Identify which cell holds the provided text, then report its (x, y) central coordinate. 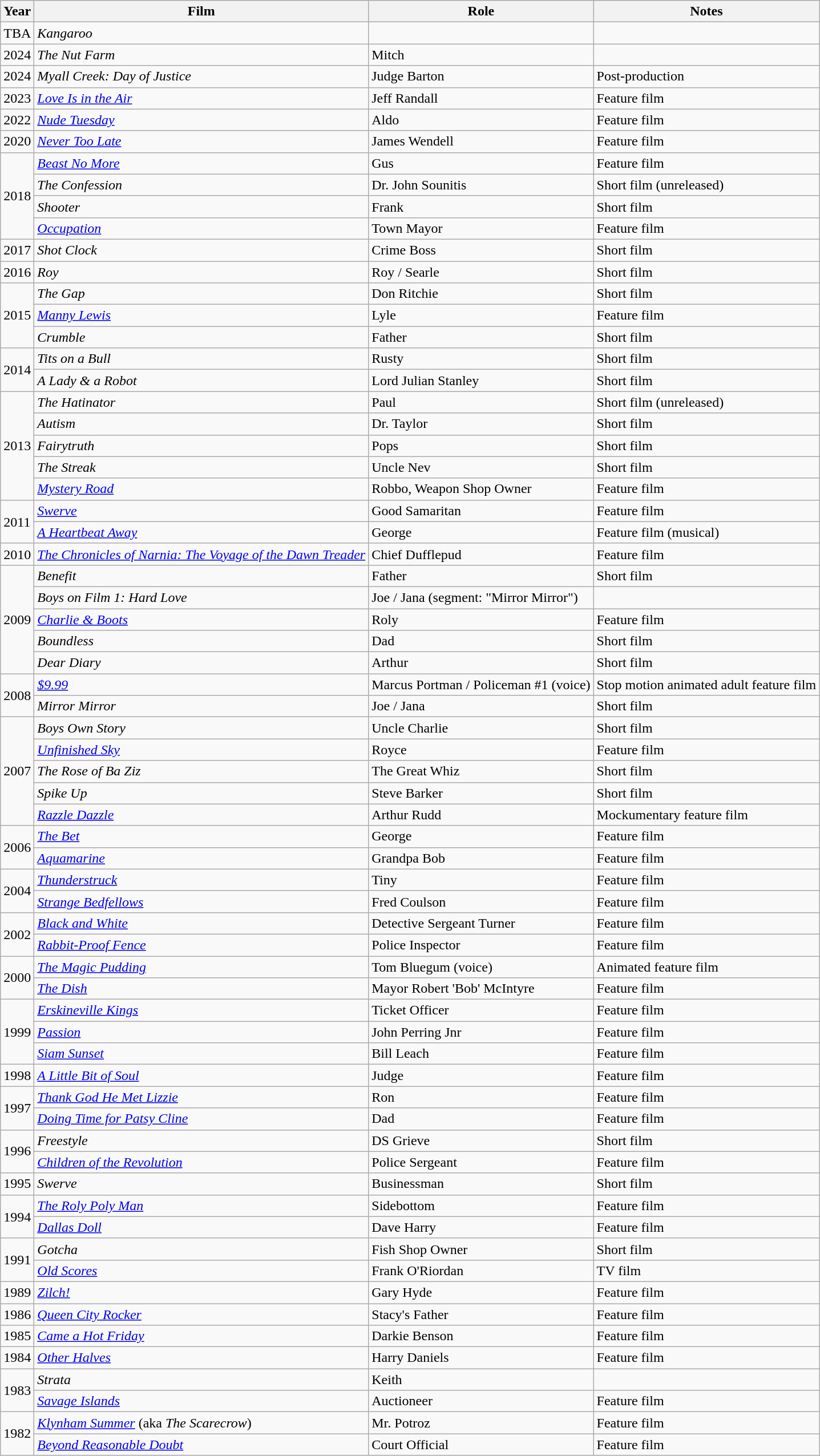
The Nut Farm (201, 55)
Aldo (481, 120)
The Chronicles of Narnia: The Voyage of the Dawn Treader (201, 554)
2016 (17, 272)
Feature film (musical) (706, 532)
1985 (17, 1336)
The Magic Pudding (201, 967)
2023 (17, 98)
Occupation (201, 228)
DS Grieve (481, 1140)
2020 (17, 141)
Fish Shop Owner (481, 1249)
Old Scores (201, 1271)
Sidebottom (481, 1206)
Frank (481, 207)
1996 (17, 1151)
Stop motion animated adult feature film (706, 685)
A Heartbeat Away (201, 532)
2008 (17, 695)
Dr. John Sounitis (481, 185)
Lyle (481, 316)
Black and White (201, 923)
Fred Coulson (481, 901)
1983 (17, 1390)
Jeff Randall (481, 98)
Don Ritchie (481, 294)
Shooter (201, 207)
Other Halves (201, 1358)
Detective Sergeant Turner (481, 923)
Charlie & Boots (201, 619)
Thank God He Met Lizzie (201, 1097)
Freestyle (201, 1140)
1994 (17, 1216)
James Wendell (481, 141)
Ron (481, 1097)
Court Official (481, 1445)
Thunderstruck (201, 880)
The Great Whiz (481, 771)
Film (201, 11)
Bill Leach (481, 1054)
Mitch (481, 55)
Spike Up (201, 793)
2006 (17, 847)
Frank O'Riordan (481, 1271)
Stacy's Father (481, 1314)
1995 (17, 1184)
Boys on Film 1: Hard Love (201, 597)
Roy (201, 272)
1982 (17, 1434)
Judge Barton (481, 76)
Good Samaritan (481, 511)
2018 (17, 196)
Klynham Summer (aka The Scarecrow) (201, 1423)
Rusty (481, 359)
$9.99 (201, 685)
1989 (17, 1292)
2011 (17, 521)
TV film (706, 1271)
John Perring Jnr (481, 1032)
Siam Sunset (201, 1054)
Mayor Robert 'Bob' McIntyre (481, 989)
2013 (17, 446)
Arthur Rudd (481, 815)
2002 (17, 934)
Children of the Revolution (201, 1162)
Roy / Searle (481, 272)
Dr. Taylor (481, 424)
The Gap (201, 294)
Tits on a Bull (201, 359)
Strange Bedfellows (201, 901)
Erskineville Kings (201, 1010)
Judge (481, 1075)
Auctioneer (481, 1401)
1999 (17, 1032)
Uncle Charlie (481, 728)
Steve Barker (481, 793)
Animated feature film (706, 967)
Chief Dufflepud (481, 554)
Role (481, 11)
The Confession (201, 185)
Dave Harry (481, 1227)
Tiny (481, 880)
Darkie Benson (481, 1336)
Police Inspector (481, 945)
Year (17, 11)
The Streak (201, 467)
2000 (17, 978)
Tom Bluegum (voice) (481, 967)
Arthur (481, 663)
1984 (17, 1358)
The Dish (201, 989)
Kangaroo (201, 33)
Police Sergeant (481, 1162)
2010 (17, 554)
Mirror Mirror (201, 706)
Pops (481, 446)
Joe / Jana (segment: "Mirror Mirror") (481, 597)
Rabbit-Proof Fence (201, 945)
Shot Clock (201, 250)
Razzle Dazzle (201, 815)
Keith (481, 1380)
Nude Tuesday (201, 120)
Beast No More (201, 163)
Joe / Jana (481, 706)
Never Too Late (201, 141)
Love Is in the Air (201, 98)
Gotcha (201, 1249)
Harry Daniels (481, 1358)
Came a Hot Friday (201, 1336)
Strata (201, 1380)
2014 (17, 370)
Lord Julian Stanley (481, 381)
Fairytruth (201, 446)
Autism (201, 424)
Post-production (706, 76)
1991 (17, 1260)
Robbo, Weapon Shop Owner (481, 489)
Mr. Potroz (481, 1423)
1997 (17, 1108)
Crime Boss (481, 250)
Ticket Officer (481, 1010)
Aquamarine (201, 858)
Notes (706, 11)
Mockumentary feature film (706, 815)
A Lady & a Robot (201, 381)
2022 (17, 120)
1986 (17, 1314)
TBA (17, 33)
2015 (17, 316)
2009 (17, 619)
The Rose of Ba Ziz (201, 771)
Benefit (201, 576)
Beyond Reasonable Doubt (201, 1445)
Dear Diary (201, 663)
Savage Islands (201, 1401)
The Roly Poly Man (201, 1206)
Passion (201, 1032)
Gus (481, 163)
Businessman (481, 1184)
1998 (17, 1075)
Crumble (201, 337)
Marcus Portman / Policeman #1 (voice) (481, 685)
Dallas Doll (201, 1227)
Paul (481, 402)
Mystery Road (201, 489)
2017 (17, 250)
Doing Time for Patsy Cline (201, 1119)
Grandpa Bob (481, 858)
Royce (481, 750)
Boundless (201, 641)
Roly (481, 619)
Uncle Nev (481, 467)
Boys Own Story (201, 728)
Zilch! (201, 1292)
Myall Creek: Day of Justice (201, 76)
A Little Bit of Soul (201, 1075)
The Bet (201, 836)
Town Mayor (481, 228)
Manny Lewis (201, 316)
2004 (17, 891)
Unfinished Sky (201, 750)
The Hatinator (201, 402)
Gary Hyde (481, 1292)
Queen City Rocker (201, 1314)
2007 (17, 771)
